Scan for the cell matching the given text and deliver its (x, y) coordinate at center. 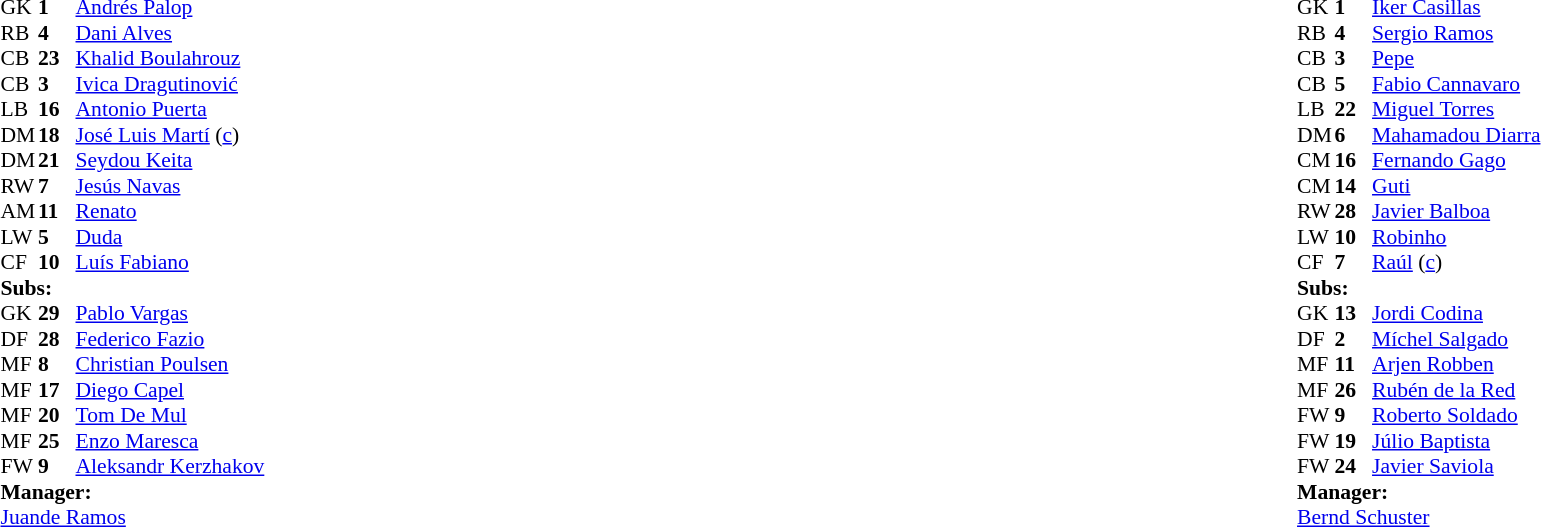
26 (1354, 390)
Javier Saviola (1456, 467)
Guti (1456, 186)
Mahamadou Diarra (1456, 135)
Aleksandr Kerzhakov (170, 467)
Robinho (1456, 237)
21 (57, 161)
Antonio Puerta (170, 109)
2 (1354, 339)
Renato (170, 211)
Christian Poulsen (170, 365)
Rubén de la Red (1456, 390)
Dani Alves (170, 33)
Pepe (1456, 59)
Fabio Cannavaro (1456, 84)
José Luis Martí (c) (170, 135)
Sergio Ramos (1456, 33)
8 (57, 365)
AM (19, 211)
14 (1354, 186)
13 (1354, 313)
25 (57, 441)
Seydou Keita (170, 161)
Luís Fabiano (170, 263)
Roberto Soldado (1456, 415)
20 (57, 415)
17 (57, 390)
Fernando Gago (1456, 161)
Javier Balboa (1456, 211)
29 (57, 313)
Enzo Maresca (170, 441)
24 (1354, 467)
18 (57, 135)
Míchel Salgado (1456, 339)
Tom De Mul (170, 415)
23 (57, 59)
Diego Capel (170, 390)
Jesús Navas (170, 186)
Ivica Dragutinović (170, 84)
Raúl (c) (1456, 263)
Júlio Baptista (1456, 441)
Pablo Vargas (170, 313)
Federico Fazio (170, 339)
6 (1354, 135)
19 (1354, 441)
22 (1354, 109)
Arjen Robben (1456, 365)
Duda (170, 237)
Miguel Torres (1456, 109)
Jordi Codina (1456, 313)
Khalid Boulahrouz (170, 59)
